Pinpoint the cell where the given text exists, returning its [X, Y] midpoint coordinate. 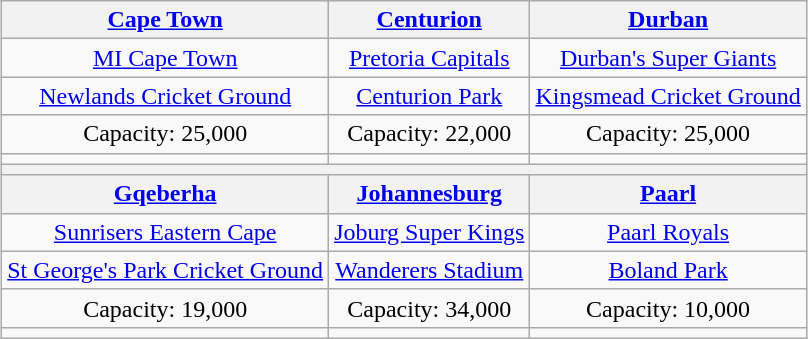
Wanderers Stadium [430, 270]
Boland Park [668, 270]
Durban [668, 20]
Paarl Royals [668, 232]
Pretoria Capitals [430, 58]
Capacity: 19,000 [166, 308]
Joburg Super Kings [430, 232]
Newlands Cricket Ground [166, 96]
Durban's Super Giants [668, 58]
MI Cape Town [166, 58]
St George's Park Cricket Ground [166, 270]
Capacity: 34,000 [430, 308]
Centurion [430, 20]
Kingsmead Cricket Ground [668, 96]
Sunrisers Eastern Cape [166, 232]
Cape Town [166, 20]
Gqeberha [166, 194]
Johannesburg [430, 194]
Capacity: 10,000 [668, 308]
Paarl [668, 194]
Capacity: 22,000 [430, 134]
Centurion Park [430, 96]
